Return the (x, y) coordinate for the center point of the cell that contains the specified text.  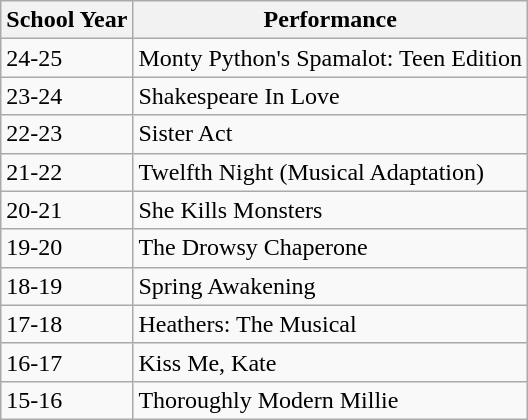
Spring Awakening (330, 286)
19-20 (67, 248)
15-16 (67, 400)
Thoroughly Modern Millie (330, 400)
17-18 (67, 324)
21-22 (67, 172)
24-25 (67, 58)
School Year (67, 20)
20-21 (67, 210)
16-17 (67, 362)
Heathers: The Musical (330, 324)
22-23 (67, 134)
Twelfth Night (Musical Adaptation) (330, 172)
Kiss Me, Kate (330, 362)
18-19 (67, 286)
The Drowsy Chaperone (330, 248)
Sister Act (330, 134)
She Kills Monsters (330, 210)
Shakespeare In Love (330, 96)
Performance (330, 20)
23-24 (67, 96)
Monty Python's Spamalot: Teen Edition (330, 58)
